Detect which cell encompasses the target text, then output its (x, y) center coordinate. 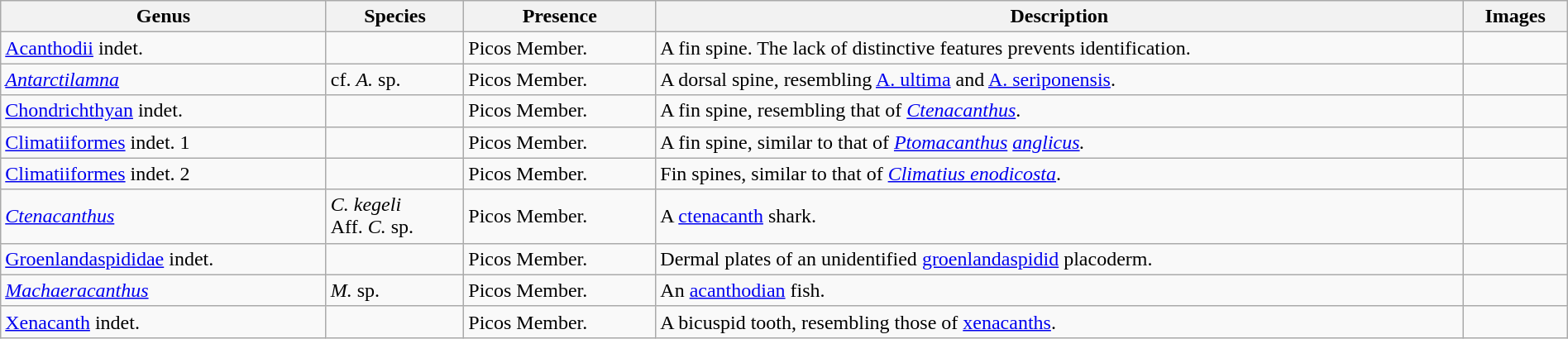
Dermal plates of an unidentified groenlandaspidid placoderm. (1059, 259)
Climatiiformes indet. 1 (164, 142)
cf. A. sp. (395, 79)
A ctenacanth shark. (1059, 217)
A dorsal spine, resembling A. ultima and A. seriponensis. (1059, 79)
Images (1515, 17)
Description (1059, 17)
Ctenacanthus (164, 217)
Chondrichthyan indet. (164, 111)
C. kegeliAff. C. sp. (395, 217)
Machaeracanthus (164, 290)
A fin spine, resembling that of Ctenacanthus. (1059, 111)
Xenacanth indet. (164, 322)
Fin spines, similar to that of Climatius enodicosta. (1059, 174)
Groenlandaspididae indet. (164, 259)
Antarctilamna (164, 79)
A fin spine. The lack of distinctive features prevents identification. (1059, 48)
A bicuspid tooth, resembling those of xenacanths. (1059, 322)
Presence (560, 17)
An acanthodian fish. (1059, 290)
M. sp. (395, 290)
Genus (164, 17)
A fin spine, similar to that of Ptomacanthus anglicus. (1059, 142)
Species (395, 17)
Climatiiformes indet. 2 (164, 174)
Acanthodii indet. (164, 48)
